Pinpoint the cell where the given text exists, returning its [x, y] midpoint coordinate. 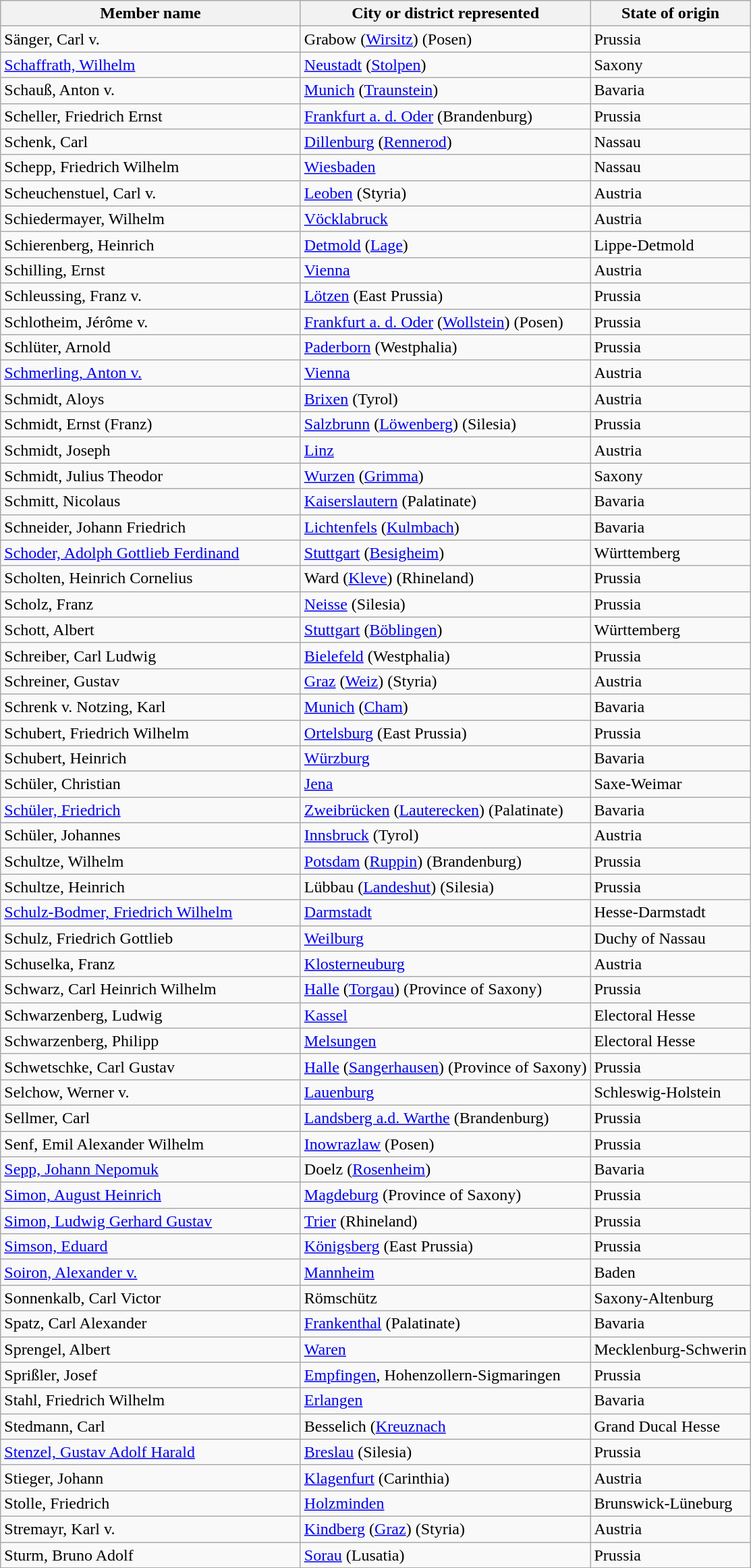
Scheuchenstuel, Carl v. [151, 193]
Schuselka, Franz [151, 964]
Kaiserslautern (Palatinate) [445, 502]
Schenk, Carl [151, 142]
Frankfurt a. d. Oder (Wollstein) (Posen) [445, 322]
Schultze, Wilhelm [151, 861]
Halle (Torgau) (Province of Saxony) [445, 990]
Königsberg (East Prussia) [445, 1247]
Schott, Albert [151, 630]
Stremayr, Karl v. [151, 1529]
Brixen (Tyrol) [445, 399]
Schüler, Friedrich [151, 810]
Schulz-Bodmer, Friedrich Wilhelm [151, 913]
Vöcklabruck [445, 219]
Schubert, Heinrich [151, 759]
Schreiber, Carl Ludwig [151, 655]
Potsdam (Ruppin) (Brandenburg) [445, 861]
Sänger, Carl v. [151, 39]
Schmidt, Joseph [151, 450]
Grabow (Wirsitz) (Posen) [445, 39]
State of origin [671, 13]
Brunswick-Lüneburg [671, 1503]
Schubert, Friedrich Wilhelm [151, 732]
Schmidt, Ernst (Franz) [151, 425]
Wurzen (Grimma) [445, 476]
Schrenk v. Notzing, Karl [151, 707]
Neustadt (Stolpen) [445, 65]
Sprengel, Albert [151, 1349]
Schwarz, Carl Heinrich Wilhelm [151, 990]
Ortelsburg (East Prussia) [445, 732]
Schierenberg, Heinrich [151, 244]
Ward (Kleve) (Rhineland) [445, 578]
Inowrazlaw (Posen) [445, 1144]
Schaffrath, Wilhelm [151, 65]
Klagenfurt (Carinthia) [445, 1478]
Frankfurt a. d. Oder (Brandenburg) [445, 116]
Schwetschke, Carl Gustav [151, 1066]
Jena [445, 784]
Lübbau (Landeshut) (Silesia) [445, 887]
Schleswig-Holstein [671, 1092]
Detmold (Lage) [445, 244]
Stenzel, Gustav Adolf Harald [151, 1452]
Simson, Eduard [151, 1247]
Soiron, Alexander v. [151, 1272]
Mannheim [445, 1272]
Frankenthal (Palatinate) [445, 1324]
Innsbruck (Tyrol) [445, 836]
Mecklenburg-Schwerin [671, 1349]
Stedmann, Carl [151, 1426]
Simon, Ludwig Gerhard Gustav [151, 1221]
Kindberg (Graz) (Styria) [445, 1529]
Holzminden [445, 1503]
Lichtenfels (Kulmbach) [445, 527]
Lötzen (East Prussia) [445, 296]
Schwarzenberg, Philipp [151, 1041]
Saxe-Weimar [671, 784]
Schlüter, Arnold [151, 348]
Stolle, Friedrich [151, 1503]
Besselich (Kreuznach [445, 1426]
Melsungen [445, 1041]
Schmidt, Aloys [151, 399]
Schneider, Johann Friedrich [151, 527]
Erlangen [445, 1401]
Schilling, Ernst [151, 270]
Sepp, Johann Nepomuk [151, 1170]
Sorau (Lusatia) [445, 1555]
Schreiner, Gustav [151, 681]
Selchow, Werner v. [151, 1092]
Leoben (Styria) [445, 193]
Lauenburg [445, 1092]
Schleussing, Franz v. [151, 296]
Wiesbaden [445, 167]
Bielefeld (Westphalia) [445, 655]
Senf, Emil Alexander Wilhelm [151, 1144]
Spatz, Carl Alexander [151, 1324]
Baden [671, 1272]
Scheller, Friedrich Ernst [151, 116]
Empfingen, Hohenzollern-Sigmaringen [445, 1375]
Zweibrücken (Lauterecken) (Palatinate) [445, 810]
Member name [151, 13]
Landsberg a.d. Warthe (Brandenburg) [445, 1118]
Lippe-Detmold [671, 244]
Schmidt, Julius Theodor [151, 476]
Sturm, Bruno Adolf [151, 1555]
Schiedermayer, Wilhelm [151, 219]
Schlotheim, Jérôme v. [151, 322]
Scholz, Franz [151, 604]
Klosterneuburg [445, 964]
Stieger, Johann [151, 1478]
Duchy of Nassau [671, 938]
Darmstadt [445, 913]
Schoder, Adolph Gottlieb Ferdinand [151, 553]
Sprißler, Josef [151, 1375]
Sellmer, Carl [151, 1118]
Magdeburg (Province of Saxony) [445, 1195]
Linz [445, 450]
Munich (Cham) [445, 707]
Graz (Weiz) (Styria) [445, 681]
Saxony-Altenburg [671, 1298]
Schauß, Anton v. [151, 90]
Schultze, Heinrich [151, 887]
Schmitt, Nicolaus [151, 502]
Stuttgart (Besigheim) [445, 553]
Sonnenkalb, Carl Victor [151, 1298]
Waren [445, 1349]
Schulz, Friedrich Gottlieb [151, 938]
Schüler, Johannes [151, 836]
Stahl, Friedrich Wilhelm [151, 1401]
Weilburg [445, 938]
Grand Ducal Hesse [671, 1426]
Halle (Sangerhausen) (Province of Saxony) [445, 1066]
Paderborn (Westphalia) [445, 348]
Hesse-Darmstadt [671, 913]
City or district represented [445, 13]
Salzbrunn (Löwenberg) (Silesia) [445, 425]
Würzburg [445, 759]
Breslau (Silesia) [445, 1452]
Trier (Rhineland) [445, 1221]
Römschütz [445, 1298]
Scholten, Heinrich Cornelius [151, 578]
Stuttgart (Böblingen) [445, 630]
Neisse (Silesia) [445, 604]
Munich (Traunstein) [445, 90]
Simon, August Heinrich [151, 1195]
Doelz (Rosenheim) [445, 1170]
Schepp, Friedrich Wilhelm [151, 167]
Dillenburg (Rennerod) [445, 142]
Schwarzenberg, Ludwig [151, 1015]
Schüler, Christian [151, 784]
Schmerling, Anton v. [151, 373]
Kassel [445, 1015]
